Capture the cell that displays the provided text and extract its [X, Y] central coordinate. 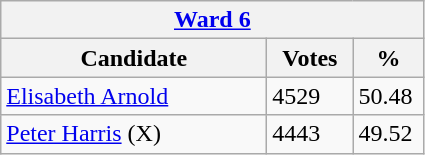
% [388, 58]
Candidate [134, 58]
Elisabeth Arnold [134, 96]
Votes [310, 58]
4443 [310, 134]
4529 [310, 96]
50.48 [388, 96]
Ward 6 [212, 20]
49.52 [388, 134]
Peter Harris (X) [134, 134]
